Detect which cell encompasses the target text, then output its [x, y] center coordinate. 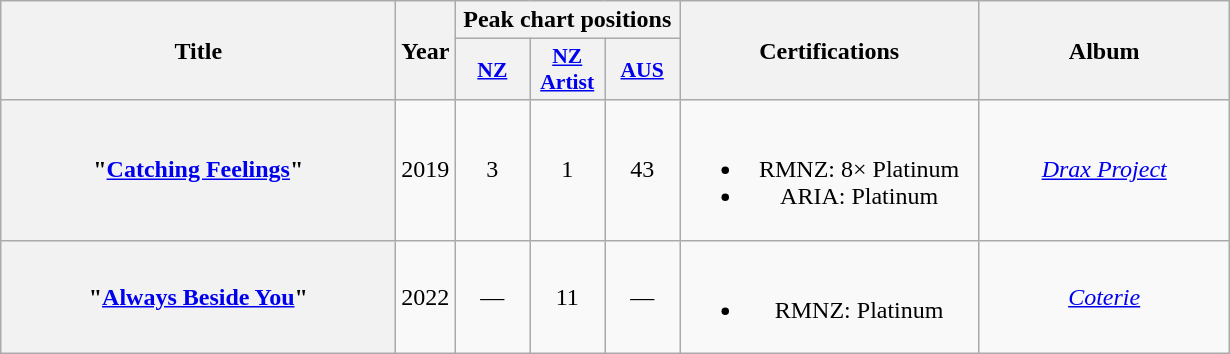
43 [642, 170]
Title [198, 50]
"Catching Feelings" [198, 170]
1 [568, 170]
RMNZ: 8× PlatinumARIA: Platinum [830, 170]
Coterie [1104, 296]
Peak chart positions [568, 20]
3 [492, 170]
Drax Project [1104, 170]
NZArtist [568, 70]
11 [568, 296]
2022 [426, 296]
2019 [426, 170]
Certifications [830, 50]
NZ [492, 70]
Album [1104, 50]
AUS [642, 70]
RMNZ: Platinum [830, 296]
Year [426, 50]
"Always Beside You" [198, 296]
